For the text-containing cell, return its midpoint in (x, y) coordinate format. 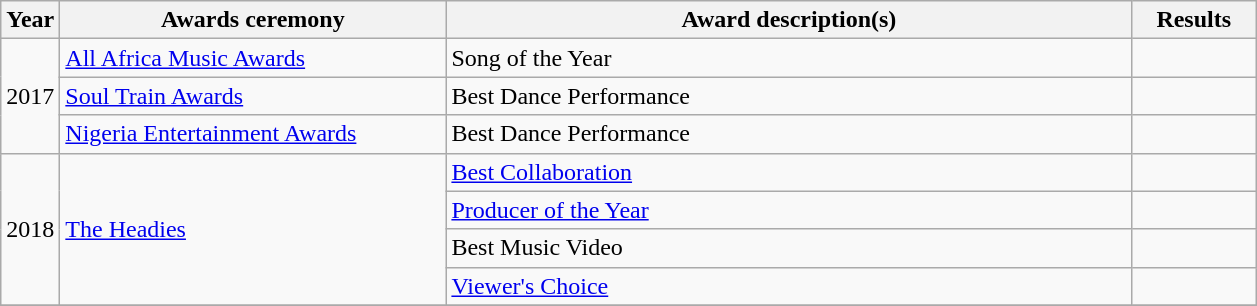
Year (30, 20)
Viewer's Choice (789, 286)
Song of the Year (789, 58)
Soul Train Awards (253, 96)
Results (1194, 20)
All Africa Music Awards (253, 58)
Awards ceremony (253, 20)
2017 (30, 96)
Award description(s) (789, 20)
The Headies (253, 229)
Best Collaboration (789, 172)
Best Music Video (789, 248)
Nigeria Entertainment Awards (253, 134)
2018 (30, 229)
Producer of the Year (789, 210)
